From the cell containing the given text, extract its center point as (x, y) coordinate. 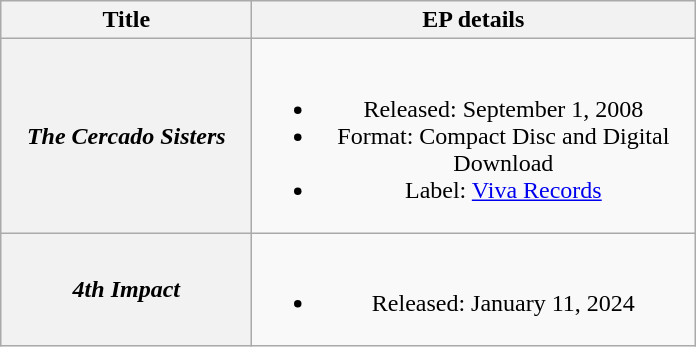
EP details (474, 20)
Released: January 11, 2024 (474, 290)
4th Impact (126, 290)
Title (126, 20)
The Cercado Sisters (126, 136)
Released: September 1, 2008Format: Compact Disc and Digital DownloadLabel: Viva Records (474, 136)
